Pinpoint the cell where the given text exists, returning its [x, y] midpoint coordinate. 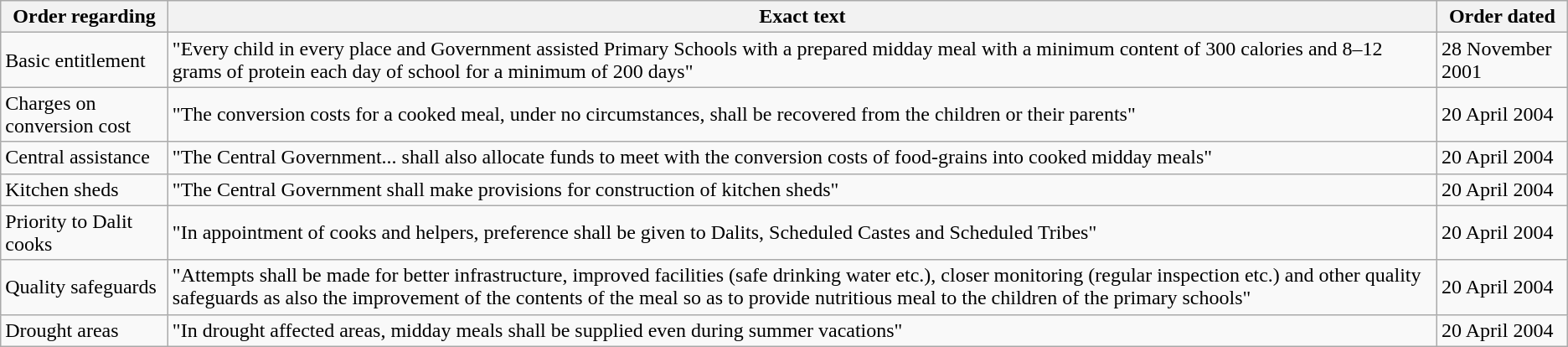
Kitchen sheds [85, 189]
Charges on conversion cost [85, 114]
"In drought affected areas, midday meals shall be supplied even during summer vacations" [802, 330]
Drought areas [85, 330]
"The Central Government shall make provisions for construction of kitchen sheds" [802, 189]
Exact text [802, 17]
Priority to Dalit cooks [85, 233]
"The conversion costs for a cooked meal, under no circumstances, shall be recovered from the children or their parents" [802, 114]
"In appointment of cooks and helpers, preference shall be given to Dalits, Scheduled Castes and Scheduled Tribes" [802, 233]
28 November 2001 [1503, 60]
Order regarding [85, 17]
"The Central Government... shall also allocate funds to meet with the conversion costs of food-grains into cooked midday meals" [802, 158]
Order dated [1503, 17]
Central assistance [85, 158]
Quality safeguards [85, 287]
Basic entitlement [85, 60]
